Provide the [X, Y] coordinate of the cell's center where the given text is located.  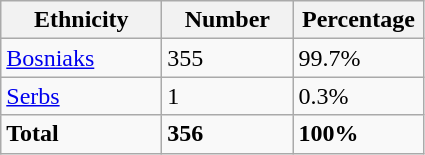
0.3% [358, 96]
Number [228, 20]
Total [82, 134]
Percentage [358, 20]
1 [228, 96]
Bosniaks [82, 58]
355 [228, 58]
Serbs [82, 96]
99.7% [358, 58]
100% [358, 134]
356 [228, 134]
Ethnicity [82, 20]
